Capture the cell that displays the provided text and extract its (x, y) central coordinate. 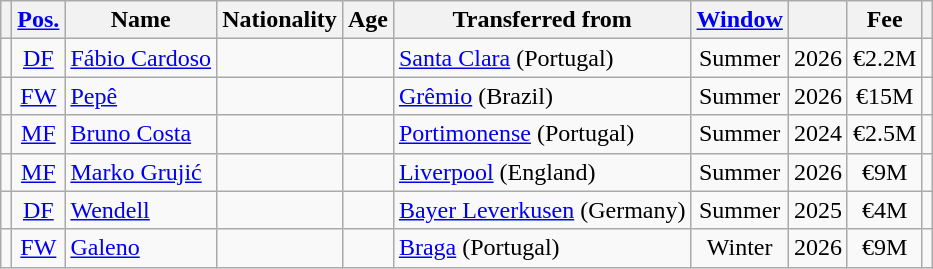
€2.5M (884, 134)
Bruno Costa (141, 134)
Pos. (38, 20)
Santa Clara (Portugal) (542, 58)
Name (141, 20)
€15M (884, 96)
Fábio Cardoso (141, 58)
Portimonense (Portugal) (542, 134)
2025 (818, 210)
€4M (884, 210)
Galeno (141, 248)
Pepê (141, 96)
Fee (884, 20)
Window (740, 20)
Braga (Portugal) (542, 248)
Wendell (141, 210)
Liverpool (England) (542, 172)
Transferred from (542, 20)
Winter (740, 248)
Marko Grujić (141, 172)
Age (368, 20)
2024 (818, 134)
€2.2M (884, 58)
Grêmio (Brazil) (542, 96)
Bayer Leverkusen (Germany) (542, 210)
Nationality (280, 20)
